Locate the cell with the specified text and output its (X, Y) center coordinate. 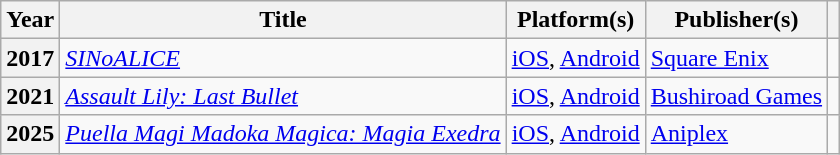
Year (30, 20)
Assault Lily: Last Bullet (283, 96)
Publisher(s) (736, 20)
2025 (30, 134)
Title (283, 20)
SINoALICE (283, 58)
Platform(s) (576, 20)
Aniplex (736, 134)
2021 (30, 96)
2017 (30, 58)
Puella Magi Madoka Magica: Magia Exedra (283, 134)
Square Enix (736, 58)
Bushiroad Games (736, 96)
